Find where the given text appears and provide that cell's center as (X, Y) coordinate. 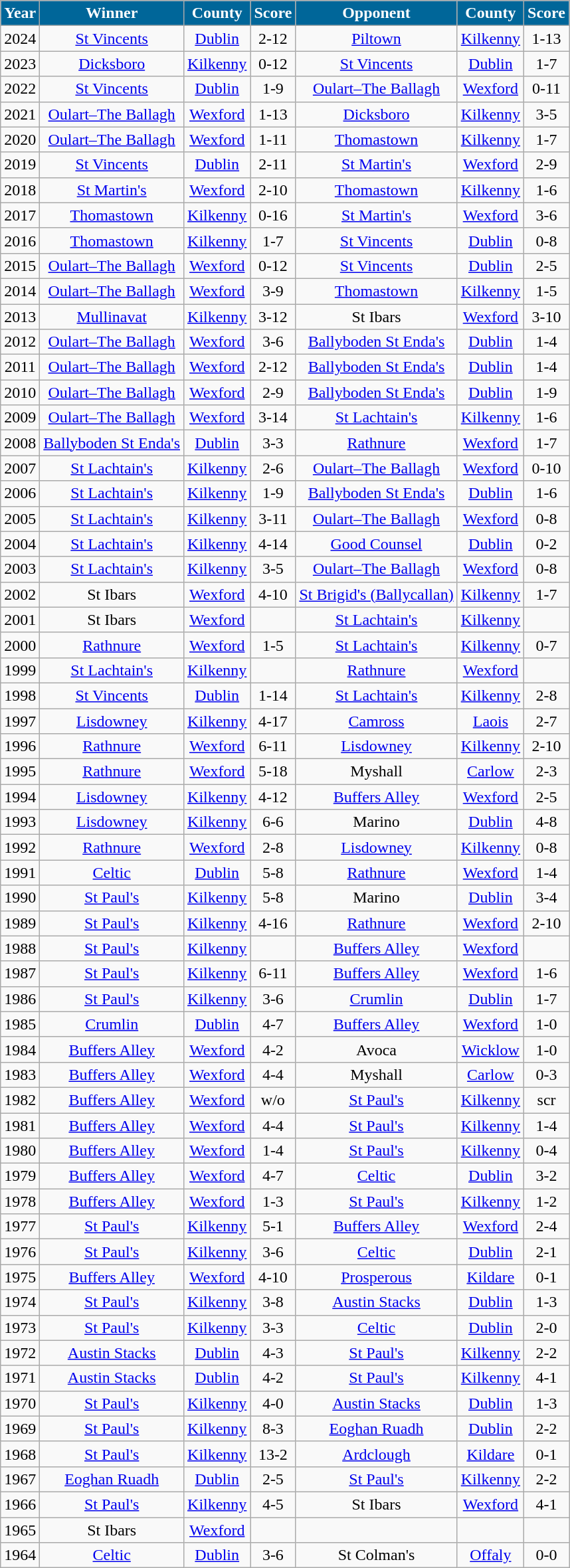
1-11 (273, 139)
4-8 (547, 822)
1995 (20, 772)
1966 (20, 1504)
2003 (20, 569)
1988 (20, 948)
2011 (20, 367)
1997 (20, 721)
4-3 (273, 1353)
Camross (376, 721)
Prosperous (376, 1277)
1991 (20, 873)
1965 (20, 1529)
1-14 (273, 695)
3-8 (273, 1302)
St Brigid's (Ballycallan) (376, 594)
2019 (20, 165)
2009 (20, 418)
w/o (273, 1100)
0-11 (547, 89)
2004 (20, 544)
Piltown (376, 39)
0-0 (547, 1555)
2007 (20, 468)
1967 (20, 1479)
2022 (20, 89)
1983 (20, 1075)
2001 (20, 620)
2006 (20, 493)
3-10 (547, 317)
Ardclough (376, 1454)
2-7 (547, 721)
Winner (112, 13)
1980 (20, 1151)
3-14 (273, 418)
1977 (20, 1227)
2012 (20, 342)
2002 (20, 594)
3-11 (273, 519)
1981 (20, 1126)
2021 (20, 114)
6-6 (273, 822)
Avoca (376, 1049)
2013 (20, 317)
Wicklow (490, 1049)
1968 (20, 1454)
2-6 (273, 468)
Laois (490, 721)
Mullinavat (112, 317)
scr (547, 1100)
2-3 (547, 772)
3-12 (273, 317)
0-16 (273, 215)
2024 (20, 39)
2018 (20, 190)
2023 (20, 64)
4-16 (273, 923)
2005 (20, 519)
1993 (20, 822)
0-10 (547, 468)
2000 (20, 645)
3-9 (273, 291)
5-1 (273, 1227)
1976 (20, 1252)
2017 (20, 215)
2008 (20, 443)
8-3 (273, 1429)
1992 (20, 847)
2016 (20, 240)
1978 (20, 1201)
0-4 (547, 1151)
4-5 (273, 1504)
4-17 (273, 721)
2-1 (547, 1252)
Opponent (376, 13)
1990 (20, 898)
2015 (20, 266)
1982 (20, 1100)
1-2 (547, 1201)
4-12 (273, 797)
1964 (20, 1555)
2-4 (547, 1227)
4-0 (273, 1403)
1974 (20, 1302)
2014 (20, 291)
Year (20, 13)
1971 (20, 1378)
1998 (20, 695)
2-11 (273, 165)
0-3 (547, 1075)
0-7 (547, 645)
4-14 (273, 544)
3-2 (547, 1176)
13-2 (273, 1454)
5-18 (273, 772)
2010 (20, 392)
1969 (20, 1429)
1999 (20, 670)
2020 (20, 139)
Offaly (490, 1555)
1994 (20, 797)
1985 (20, 1024)
Good Counsel (376, 544)
1996 (20, 746)
0-2 (547, 544)
1972 (20, 1353)
1987 (20, 974)
1970 (20, 1403)
St Colman's (376, 1555)
3-4 (547, 898)
1984 (20, 1049)
1989 (20, 923)
1986 (20, 999)
1979 (20, 1176)
1975 (20, 1277)
1973 (20, 1328)
2-0 (547, 1328)
